Capture the cell that displays the provided text and extract its [X, Y] central coordinate. 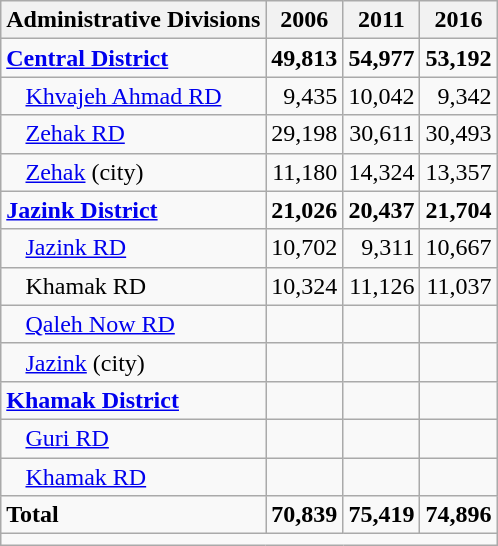
30,493 [458, 134]
11,126 [382, 286]
75,419 [382, 515]
Khvajeh Ahmad RD [134, 96]
Zehak (city) [134, 172]
10,042 [382, 96]
21,026 [304, 210]
10,667 [458, 248]
Zehak RD [134, 134]
2006 [304, 20]
Administrative Divisions [134, 20]
9,342 [458, 96]
Central District [134, 58]
2011 [382, 20]
14,324 [382, 172]
20,437 [382, 210]
11,037 [458, 286]
Qaleh Now RD [134, 324]
21,704 [458, 210]
10,324 [304, 286]
Guri RD [134, 438]
29,198 [304, 134]
10,702 [304, 248]
54,977 [382, 58]
9,311 [382, 248]
Jazink RD [134, 248]
Total [134, 515]
11,180 [304, 172]
49,813 [304, 58]
Khamak District [134, 400]
30,611 [382, 134]
70,839 [304, 515]
Jazink (city) [134, 362]
9,435 [304, 96]
53,192 [458, 58]
13,357 [458, 172]
Jazink District [134, 210]
74,896 [458, 515]
2016 [458, 20]
